Determine the [X, Y] coordinate at the center of the cell enclosing the given text.  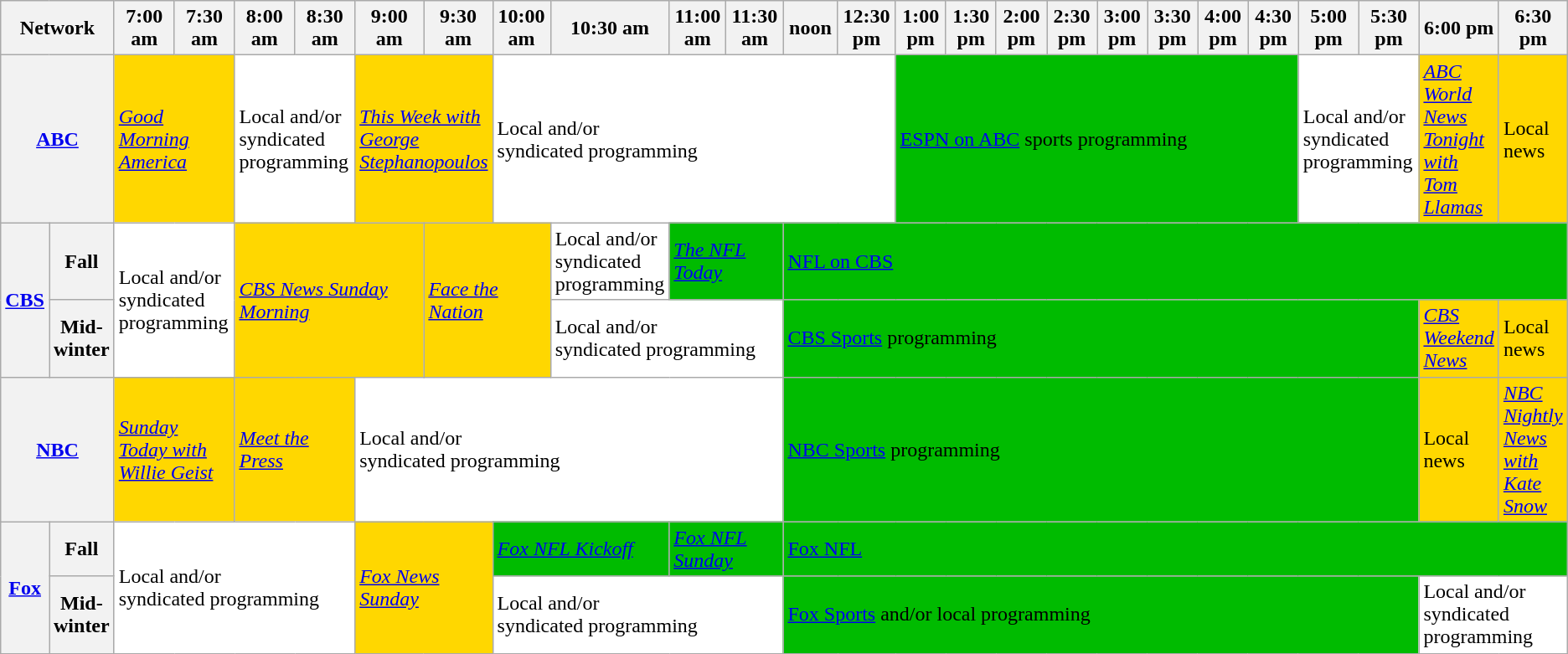
10:30 am [610, 28]
7:00 am [144, 28]
NBC Nightly News with Kate Snow [1533, 449]
4:30 pm [1273, 28]
Network [57, 28]
8:00 am [265, 28]
9:30 am [458, 28]
3:30 pm [1173, 28]
CBS Sports programming [1101, 338]
5:30 pm [1389, 28]
NBC [57, 449]
Fox Sports and/or local programming [1101, 615]
Good Morning America [174, 139]
CBS Weekend News [1459, 338]
11:30 am [755, 28]
2:30 pm [1072, 28]
Meet the Press [295, 449]
ABC World News Tonight with Tom Llamas [1459, 139]
Sunday Today with Willie Geist [174, 449]
11:00 am [698, 28]
6:30 pm [1533, 28]
12:30 pm [866, 28]
1:30 pm [971, 28]
4:00 pm [1223, 28]
Fox NFL Sunday [726, 549]
Fox [25, 588]
2:00 pm [1021, 28]
9:00 am [389, 28]
3:00 pm [1122, 28]
8:30 am [325, 28]
7:30 am [204, 28]
Fox News Sunday [424, 588]
ESPN on ABC sports programming [1097, 139]
The NFL Today [726, 261]
CBS News Sunday Morning [329, 300]
ABC [57, 139]
Fox NFL [1175, 549]
CBS [25, 300]
10:00 am [521, 28]
noon [811, 28]
NFL on CBS [1175, 261]
NBC Sports programming [1101, 449]
5:00 pm [1328, 28]
1:00 pm [921, 28]
This Week with George Stephanopoulos [424, 139]
Fox NFL Kickoff [581, 549]
Face the Nation [487, 300]
6:00 pm [1459, 28]
